Locate the cell with the specified text and output its (x, y) center coordinate. 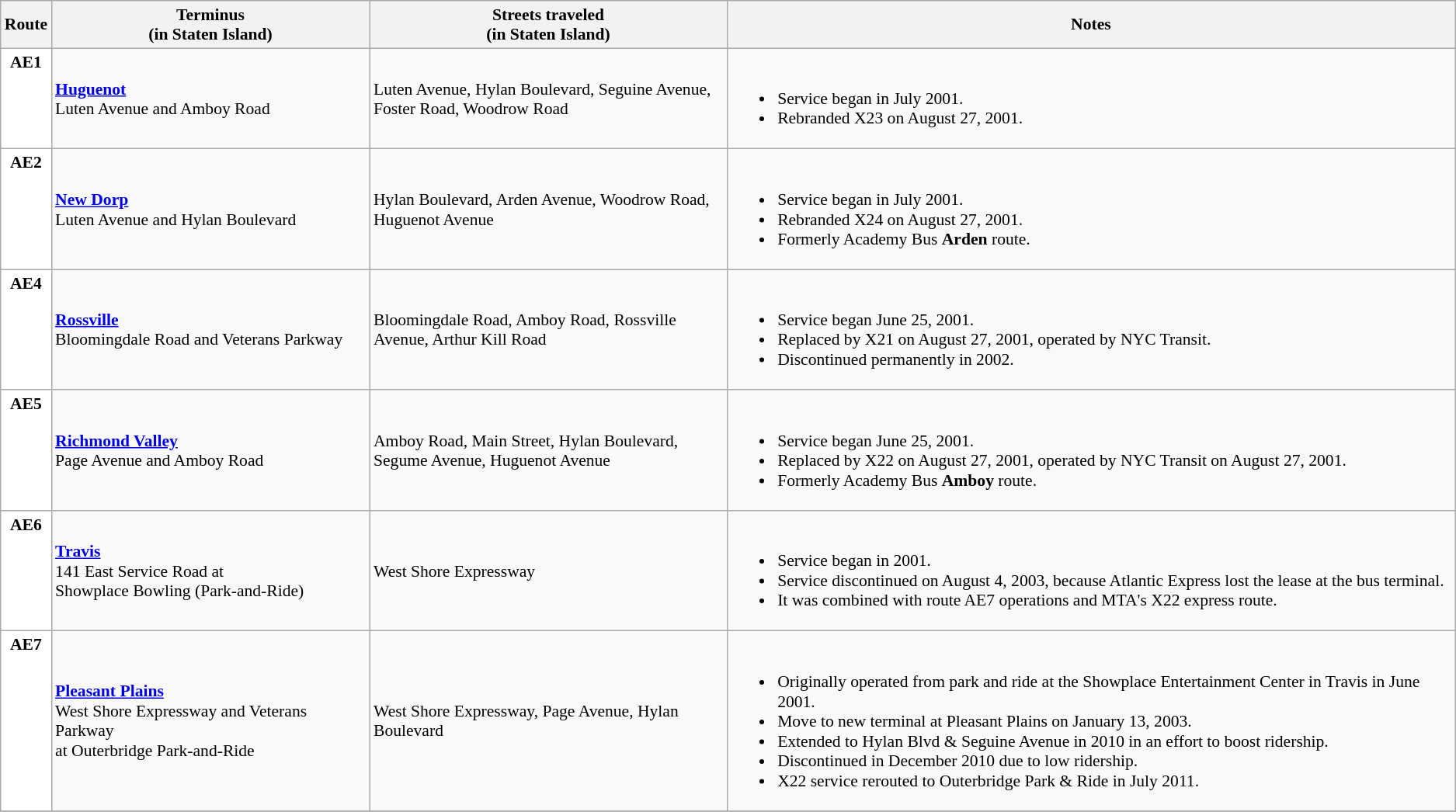
Hylan Boulevard, Arden Avenue, Woodrow Road, Huguenot Avenue (548, 210)
Notes (1091, 25)
Richmond ValleyPage Avenue and Amboy Road (210, 450)
HuguenotLuten Avenue and Amboy Road (210, 99)
Pleasant PlainsWest Shore Expressway and Veterans Parkwayat Outerbridge Park-and-Ride (210, 721)
AE7 (26, 721)
Terminus(in Staten Island) (210, 25)
Service began in July 2001.Rebranded X24 on August 27, 2001.Formerly Academy Bus Arden route. (1091, 210)
AE6 (26, 571)
Amboy Road, Main Street, Hylan Boulevard, Segume Avenue, Huguenot Avenue (548, 450)
AE5 (26, 450)
Service began June 25, 2001.Replaced by X21 on August 27, 2001, operated by NYC Transit.Discontinued permanently in 2002. (1091, 329)
AE4 (26, 329)
Route (26, 25)
West Shore Expressway, Page Avenue, Hylan Boulevard (548, 721)
AE1 (26, 99)
Service began June 25, 2001.Replaced by X22 on August 27, 2001, operated by NYC Transit on August 27, 2001.Formerly Academy Bus Amboy route. (1091, 450)
AE2 (26, 210)
RossvilleBloomingdale Road and Veterans Parkway (210, 329)
Streets traveled(in Staten Island) (548, 25)
West Shore Expressway (548, 571)
Luten Avenue, Hylan Boulevard, Seguine Avenue, Foster Road, Woodrow Road (548, 99)
Service began in July 2001.Rebranded X23 on August 27, 2001. (1091, 99)
Travis141 East Service Road atShowplace Bowling (Park-and-Ride) (210, 571)
New DorpLuten Avenue and Hylan Boulevard (210, 210)
Bloomingdale Road, Amboy Road, Rossville Avenue, Arthur Kill Road (548, 329)
